Pinpoint the cell where the given text exists, returning its (x, y) midpoint coordinate. 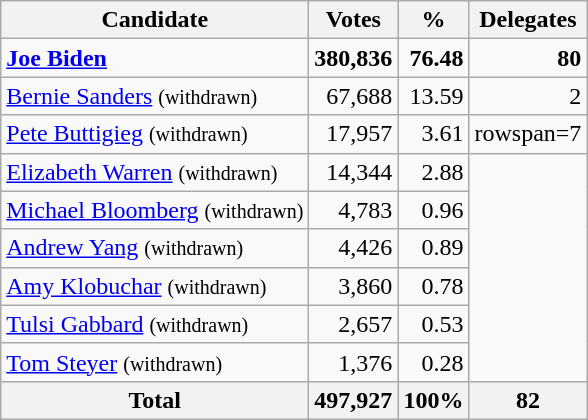
0.96 (434, 210)
0.28 (434, 362)
380,836 (354, 58)
82 (528, 400)
67,688 (354, 96)
4,426 (354, 248)
76.48 (434, 58)
0.53 (434, 324)
Votes (354, 20)
4,783 (354, 210)
Andrew Yang (withdrawn) (155, 248)
Joe Biden (155, 58)
Candidate (155, 20)
0.89 (434, 248)
Total (155, 400)
Tom Steyer (withdrawn) (155, 362)
80 (528, 58)
% (434, 20)
14,344 (354, 172)
2,657 (354, 324)
497,927 (354, 400)
rowspan=7 (528, 134)
100% (434, 400)
Michael Bloomberg (withdrawn) (155, 210)
13.59 (434, 96)
1,376 (354, 362)
17,957 (354, 134)
Bernie Sanders (withdrawn) (155, 96)
Tulsi Gabbard (withdrawn) (155, 324)
Pete Buttigieg (withdrawn) (155, 134)
Delegates (528, 20)
Elizabeth Warren (withdrawn) (155, 172)
3.61 (434, 134)
3,860 (354, 286)
2 (528, 96)
2.88 (434, 172)
0.78 (434, 286)
Amy Klobuchar (withdrawn) (155, 286)
